Determine the (X, Y) coordinate at the center of the cell enclosing the given text.  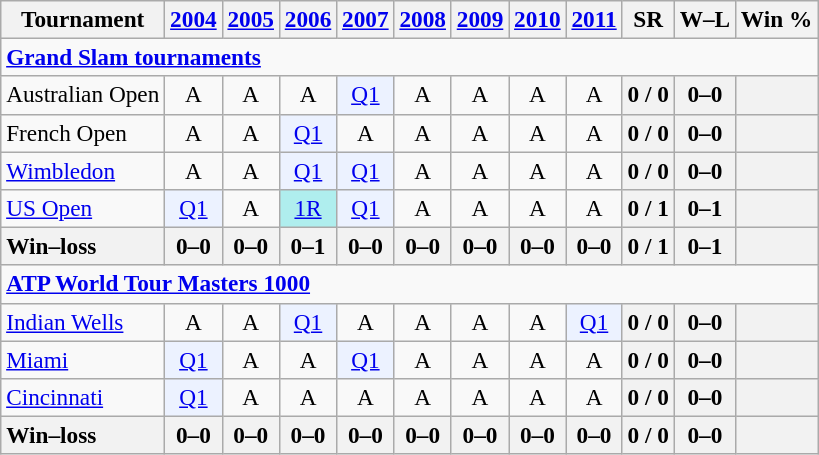
2009 (480, 19)
ATP World Tour Masters 1000 (410, 284)
2006 (308, 19)
Wimbledon (83, 170)
2004 (194, 19)
W–L (704, 19)
SR (648, 19)
Miami (83, 359)
2010 (538, 19)
Indian Wells (83, 322)
French Open (83, 133)
Australian Open (83, 95)
Tournament (83, 19)
Cincinnati (83, 397)
US Open (83, 208)
Win % (776, 19)
2008 (422, 19)
Grand Slam tournaments (410, 57)
2011 (594, 19)
2007 (366, 19)
2005 (250, 19)
1R (308, 208)
